Identify which cell holds the provided text, then report its [X, Y] central coordinate. 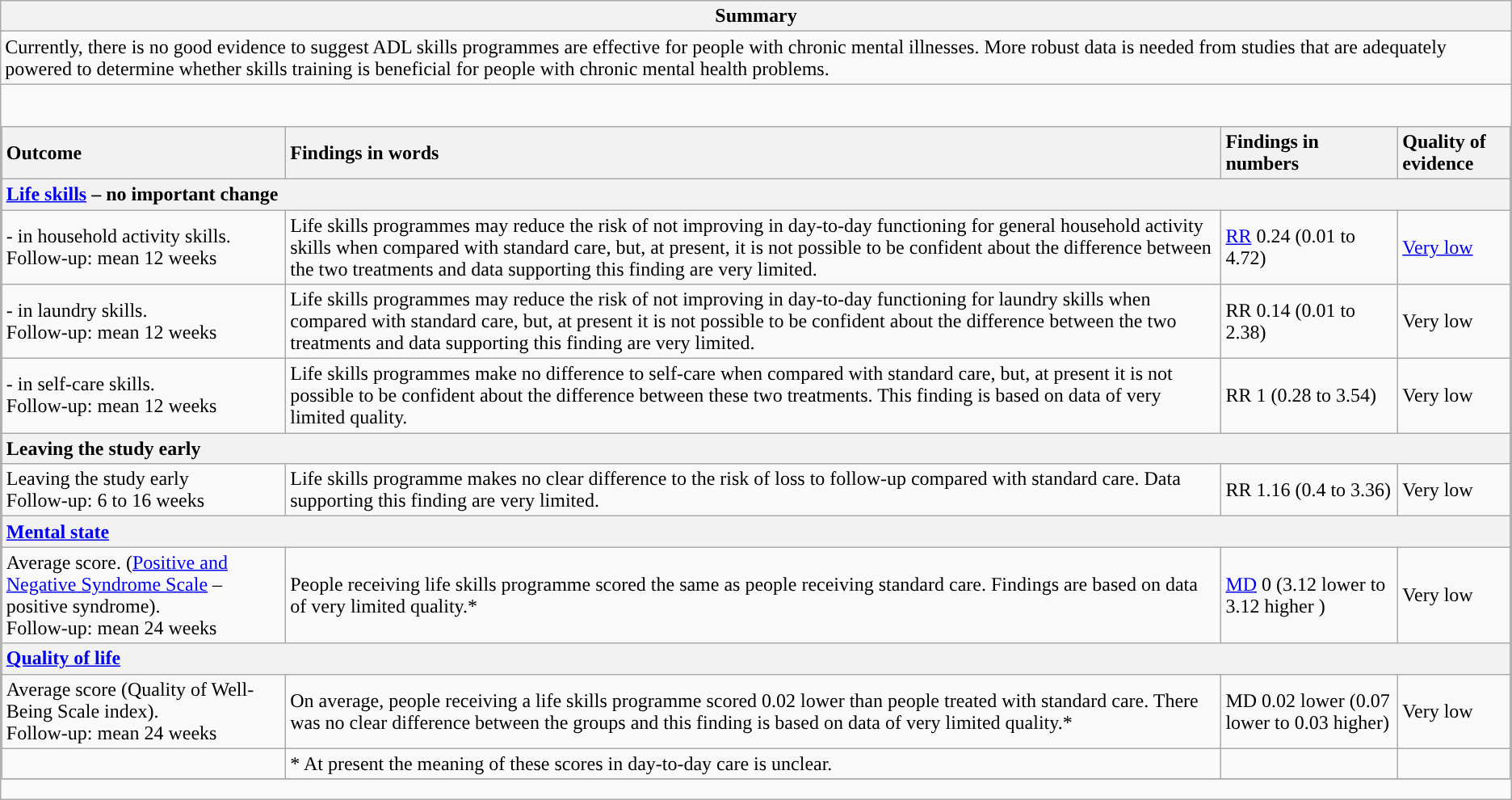
MD 0.02 lower (0.07 lower to 0.03 higher) [1310, 711]
Quality of life [756, 659]
Outcome [144, 152]
Summary [756, 16]
- in household activity skills.Follow-up: mean 12 weeks [144, 247]
Average score (Quality of Well-Being Scale index).Follow-up: mean 24 weeks [144, 711]
RR 0.24 (0.01 to 4.72) [1310, 247]
Life skills – no important change [756, 194]
Findings in numbers [1310, 152]
Leaving the study earlyFollow-up: 6 to 16 weeks [144, 490]
RR 0.14 (0.01 to 2.38) [1310, 322]
People receiving life skills programme scored the same as people receiving standard care. Findings are based on data of very limited quality.* [754, 595]
RR 1.16 (0.4 to 3.36) [1310, 490]
Mental state [756, 532]
* At present the meaning of these scores in day-to-day care is unclear. [754, 764]
RR 1 (0.28 to 3.54) [1310, 396]
Quality of evidence [1454, 152]
- in laundry skills.Follow-up: mean 12 weeks [144, 322]
Average score. (Positive and Negative Syndrome Scale – positive syndrome).Follow-up: mean 24 weeks [144, 595]
- in self-care skills.Follow-up: mean 12 weeks [144, 396]
Leaving the study early [756, 448]
MD 0 (3.12 lower to 3.12 higher ) [1310, 595]
Findings in words [754, 152]
